Pinpoint the cell where the given text exists, returning its (x, y) midpoint coordinate. 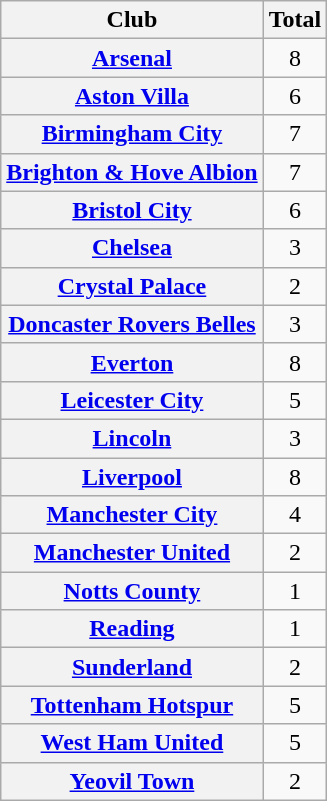
Chelsea (132, 248)
Aston Villa (132, 96)
Lincoln (132, 438)
Yeovil Town (132, 781)
Everton (132, 362)
Manchester City (132, 515)
Leicester City (132, 400)
4 (295, 515)
Notts County (132, 591)
Bristol City (132, 210)
Crystal Palace (132, 286)
Manchester United (132, 553)
West Ham United (132, 743)
Doncaster Rovers Belles (132, 324)
Club (132, 20)
Total (295, 20)
Liverpool (132, 477)
Arsenal (132, 58)
Reading (132, 629)
Brighton & Hove Albion (132, 172)
Sunderland (132, 667)
Birmingham City (132, 134)
Tottenham Hotspur (132, 705)
